Return [x, y] of the center of cell containing provided text 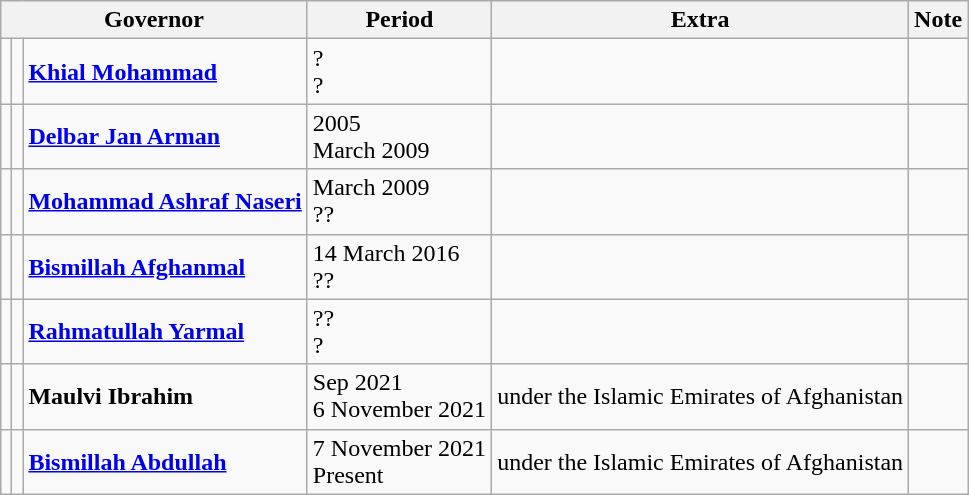
Delbar Jan Arman [165, 136]
14 March 2016 ?? [399, 266]
Bismillah Abdullah [165, 462]
Note [938, 20]
March 2009 ?? [399, 202]
?? ? [399, 332]
2005 March 2009 [399, 136]
Governor [154, 20]
Sep 2021 6 November 2021 [399, 396]
Khial Mohammad [165, 72]
? ? [399, 72]
Rahmatullah Yarmal [165, 332]
Mohammad Ashraf Naseri [165, 202]
7 November 2021 Present [399, 462]
Maulvi Ibrahim [165, 396]
Extra [700, 20]
Period [399, 20]
Bismillah Afghanmal [165, 266]
